Identify which cell holds the provided text, then report its [x, y] central coordinate. 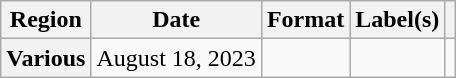
Format [305, 20]
August 18, 2023 [176, 58]
Region [46, 20]
Label(s) [398, 20]
Date [176, 20]
Various [46, 58]
